Pinpoint the cell where the given text exists, returning its [X, Y] midpoint coordinate. 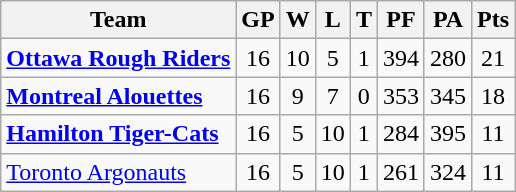
345 [448, 96]
395 [448, 134]
Hamilton Tiger-Cats [118, 134]
0 [364, 96]
280 [448, 58]
PF [400, 20]
Montreal Alouettes [118, 96]
9 [298, 96]
7 [332, 96]
GP [258, 20]
261 [400, 172]
L [332, 20]
PA [448, 20]
18 [494, 96]
394 [400, 58]
284 [400, 134]
Ottawa Rough Riders [118, 58]
W [298, 20]
324 [448, 172]
T [364, 20]
353 [400, 96]
Pts [494, 20]
Team [118, 20]
21 [494, 58]
Toronto Argonauts [118, 172]
